Determine the (x, y) coordinate at the center of the cell enclosing the given text.  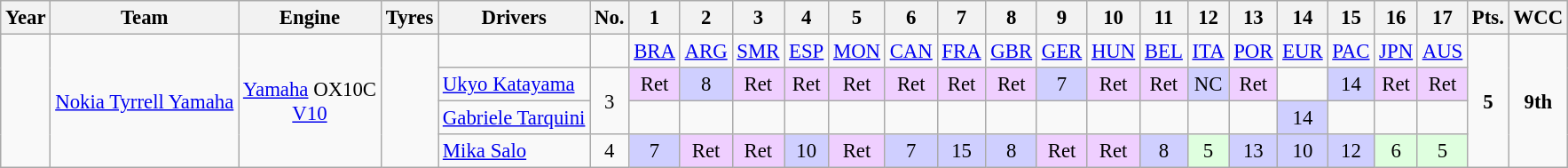
ITA (1209, 52)
EUR (1303, 52)
GER (1061, 52)
SMR (758, 52)
WCC (1538, 18)
Pts. (1489, 18)
CAN (910, 52)
Nokia Tyrrell Yamaha (145, 101)
9th (1538, 101)
Team (145, 18)
ARG (706, 52)
Gabriele Tarquini (515, 118)
POR (1253, 52)
HUN (1114, 52)
ESP (807, 52)
17 (1442, 18)
Tyres (409, 18)
JPN (1397, 52)
16 (1397, 18)
2 (706, 18)
BRA (655, 52)
NC (1209, 84)
MON (857, 52)
BEL (1164, 52)
Mika Salo (515, 151)
No. (610, 18)
FRA (962, 52)
PAC (1351, 52)
GBR (1012, 52)
Year (26, 18)
9 (1061, 18)
AUS (1442, 52)
Engine (311, 18)
Ukyo Katayama (515, 84)
11 (1164, 18)
Drivers (515, 18)
1 (655, 18)
Yamaha OX10CV10 (311, 101)
